Return [X, Y] of the center of cell containing provided text 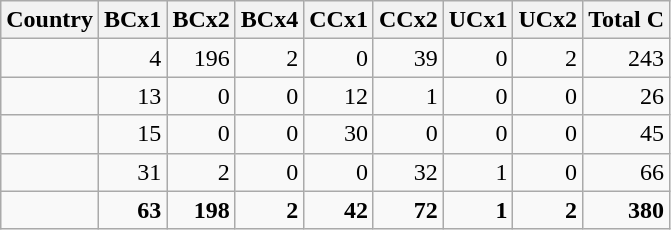
63 [132, 210]
4 [132, 58]
66 [626, 172]
243 [626, 58]
CCx1 [339, 20]
Total C [626, 20]
32 [408, 172]
196 [201, 58]
26 [626, 96]
13 [132, 96]
UCx1 [478, 20]
12 [339, 96]
CCx2 [408, 20]
UCx2 [548, 20]
30 [339, 134]
15 [132, 134]
BCx2 [201, 20]
BCx1 [132, 20]
42 [339, 210]
BCx4 [269, 20]
Country [50, 20]
72 [408, 210]
31 [132, 172]
39 [408, 58]
380 [626, 210]
198 [201, 210]
45 [626, 134]
